Pinpoint the cell where the given text exists, returning its (X, Y) midpoint coordinate. 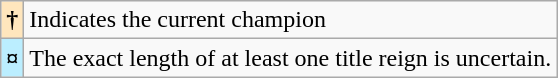
¤ (12, 58)
† (12, 20)
Indicates the current champion (290, 20)
The exact length of at least one title reign is uncertain. (290, 58)
